Search for the cell housing the specified text and yield its [X, Y] center coordinate. 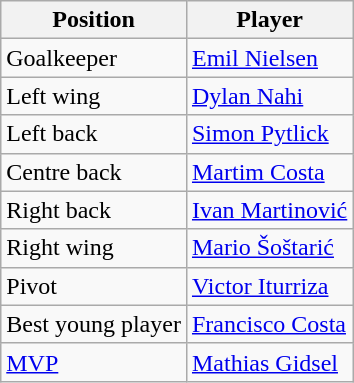
Pivot [94, 286]
Left wing [94, 96]
Victor Iturriza [269, 286]
Right wing [94, 248]
Ivan Martinović [269, 210]
Emil Nielsen [269, 58]
Simon Pytlick [269, 134]
Dylan Nahi [269, 96]
Position [94, 20]
Right back [94, 210]
Mario Šoštarić [269, 248]
Mathias Gidsel [269, 362]
MVP [94, 362]
Martim Costa [269, 172]
Goalkeeper [94, 58]
Player [269, 20]
Francisco Costa [269, 324]
Best young player [94, 324]
Centre back [94, 172]
Left back [94, 134]
